Find where the given text appears and provide that cell's center as [x, y] coordinate. 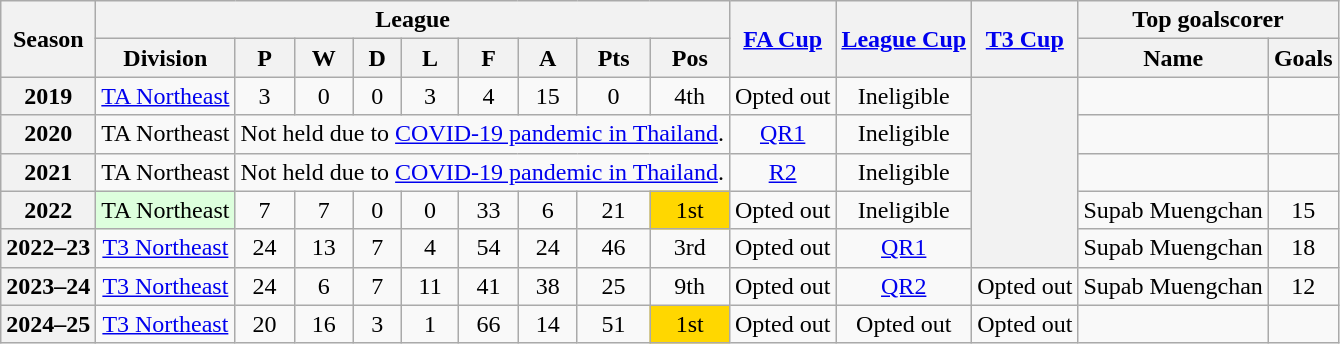
Season [48, 39]
20 [264, 324]
2019 [48, 96]
F [488, 58]
46 [614, 248]
33 [488, 210]
16 [324, 324]
Pts [614, 58]
2020 [48, 134]
FA Cup [782, 39]
41 [488, 286]
T3 Cup [1025, 39]
2023–24 [48, 286]
QR2 [904, 286]
D [377, 58]
Pos [690, 58]
18 [1303, 248]
League Cup [904, 39]
4th [690, 96]
14 [548, 324]
League [413, 20]
9th [690, 286]
66 [488, 324]
2022 [48, 210]
1 [430, 324]
54 [488, 248]
13 [324, 248]
3rd [690, 248]
51 [614, 324]
R2 [782, 172]
L [430, 58]
12 [1303, 286]
2021 [48, 172]
2022–23 [48, 248]
P [264, 58]
Top goalscorer [1208, 20]
Name [1173, 58]
A [548, 58]
Division [166, 58]
38 [548, 286]
Goals [1303, 58]
2024–25 [48, 324]
11 [430, 286]
21 [614, 210]
W [324, 58]
25 [614, 286]
